Identify which cell holds the provided text, then report its (x, y) central coordinate. 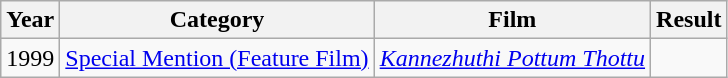
Special Mention (Feature Film) (217, 58)
1999 (30, 58)
Year (30, 20)
Category (217, 20)
Kannezhuthi Pottum Thottu (512, 58)
Result (689, 20)
Film (512, 20)
